Provide the [X, Y] coordinate of the cell's center where the given text is located.  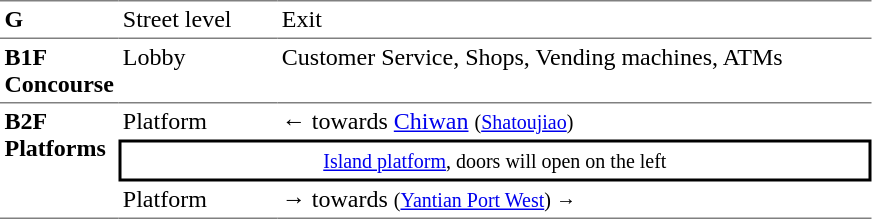
G [59, 19]
Lobby [198, 71]
Island platform, doors will open on the left [494, 161]
Exit [574, 19]
Customer Service, Shops, Vending machines, ATMs [574, 71]
Street level [198, 19]
B1FConcourse [59, 71]
← towards Chiwan (Shatoujiao) [574, 122]
Platform [198, 122]
